Capture the cell that displays the provided text and extract its [X, Y] central coordinate. 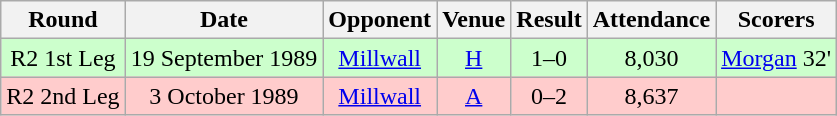
Opponent [380, 20]
Scorers [776, 20]
Round [63, 20]
3 October 1989 [224, 96]
Morgan 32' [776, 58]
R2 1st Leg [63, 58]
1–0 [549, 58]
8,637 [651, 96]
Result [549, 20]
R2 2nd Leg [63, 96]
0–2 [549, 96]
19 September 1989 [224, 58]
A [474, 96]
H [474, 58]
8,030 [651, 58]
Date [224, 20]
Venue [474, 20]
Attendance [651, 20]
